Locate the cell with the specified text and output its [X, Y] center coordinate. 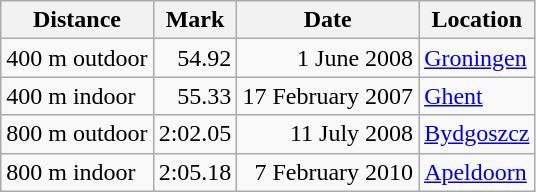
400 m outdoor [77, 58]
11 July 2008 [328, 134]
Distance [77, 20]
800 m outdoor [77, 134]
17 February 2007 [328, 96]
54.92 [195, 58]
7 February 2010 [328, 172]
800 m indoor [77, 172]
Mark [195, 20]
Bydgoszcz [477, 134]
Apeldoorn [477, 172]
2:02.05 [195, 134]
Ghent [477, 96]
Date [328, 20]
400 m indoor [77, 96]
1 June 2008 [328, 58]
2:05.18 [195, 172]
Groningen [477, 58]
55.33 [195, 96]
Location [477, 20]
